Identify which cell holds the provided text, then report its (X, Y) central coordinate. 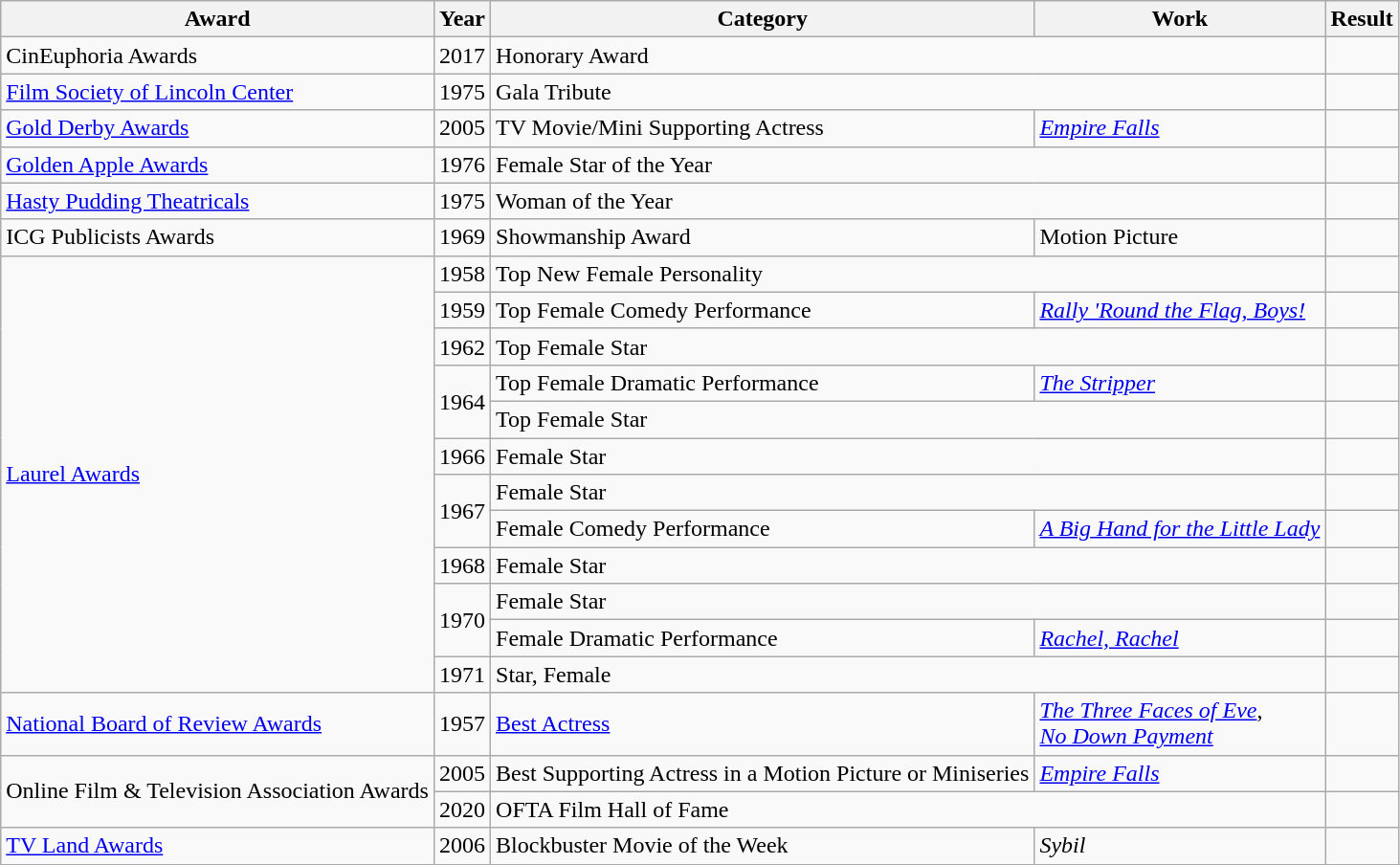
Top Female Dramatic Performance (763, 383)
1970 (461, 620)
Laurel Awards (218, 475)
1966 (461, 456)
TV Movie/Mini Supporting Actress (763, 128)
2017 (461, 55)
Top New Female Personality (908, 274)
Category (763, 19)
Female Dramatic Performance (763, 638)
Showmanship Award (763, 237)
Female Star of the Year (908, 165)
Online Film & Television Association Awards (218, 791)
1964 (461, 401)
Sybil (1180, 846)
Top Female Comedy Performance (763, 310)
ICG Publicists Awards (218, 237)
Star, Female (908, 675)
Year (461, 19)
CinEuphoria Awards (218, 55)
National Board of Review Awards (218, 723)
Result (1362, 19)
Gold Derby Awards (218, 128)
Gala Tribute (908, 92)
1959 (461, 310)
2020 (461, 810)
Rally 'Round the Flag, Boys! (1180, 310)
Hasty Pudding Theatricals (218, 201)
1971 (461, 675)
1958 (461, 274)
Best Supporting Actress in a Motion Picture or Miniseries (763, 773)
Honorary Award (908, 55)
1976 (461, 165)
Female Comedy Performance (763, 529)
The Stripper (1180, 383)
TV Land Awards (218, 846)
1962 (461, 346)
OFTA Film Hall of Fame (908, 810)
Film Society of Lincoln Center (218, 92)
Rachel, Rachel (1180, 638)
The Three Faces of Eve,No Down Payment (1180, 723)
Award (218, 19)
1969 (461, 237)
1957 (461, 723)
2006 (461, 846)
Best Actress (763, 723)
1968 (461, 566)
1967 (461, 511)
Golden Apple Awards (218, 165)
Blockbuster Movie of the Week (763, 846)
A Big Hand for the Little Lady (1180, 529)
Work (1180, 19)
Motion Picture (1180, 237)
Woman of the Year (908, 201)
